For the text-containing cell, return its midpoint in (X, Y) coordinate format. 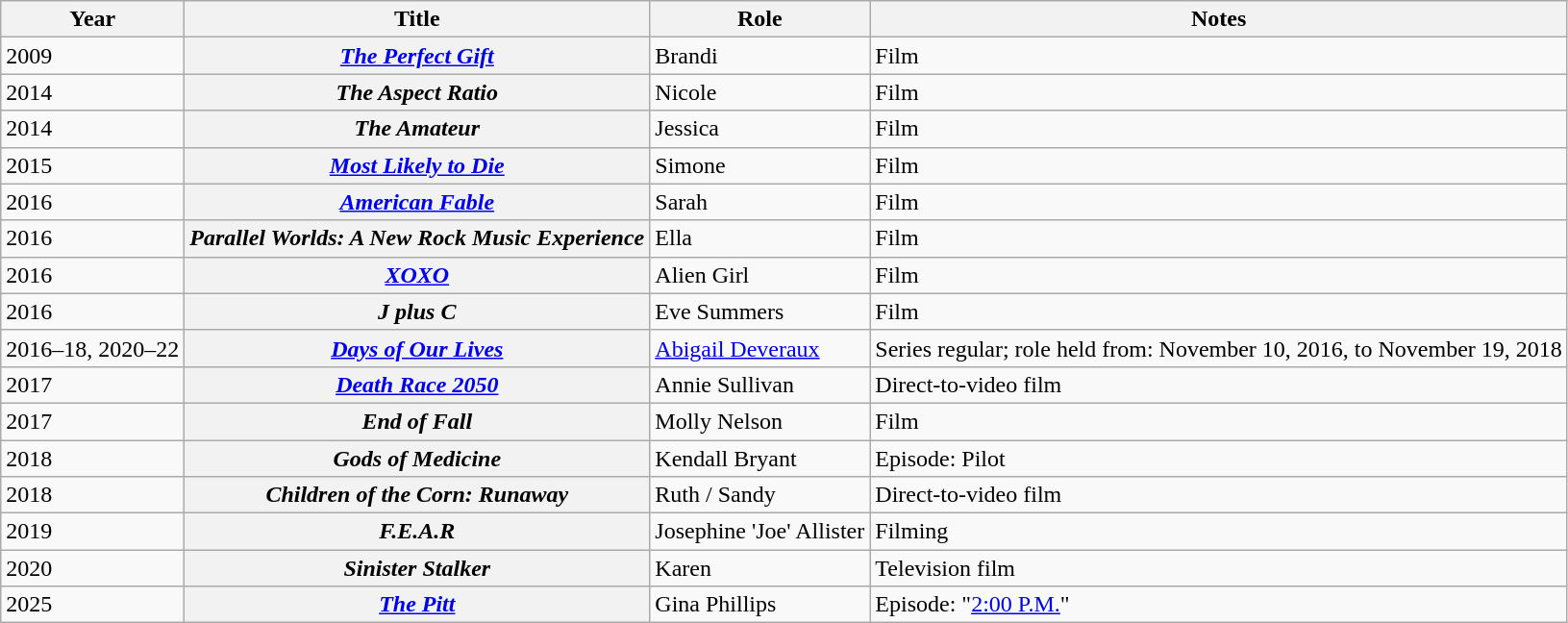
End of Fall (417, 421)
Gods of Medicine (417, 459)
Nicole (759, 92)
Filming (1219, 532)
2009 (92, 56)
J plus C (417, 311)
The Aspect Ratio (417, 92)
Notes (1219, 19)
Ella (759, 238)
Kendall Bryant (759, 459)
Abigail Deveraux (759, 348)
Title (417, 19)
Year (92, 19)
Most Likely to Die (417, 165)
XOXO (417, 275)
Karen (759, 568)
Molly Nelson (759, 421)
American Fable (417, 202)
Josephine 'Joe' Allister (759, 532)
2025 (92, 605)
Series regular; role held from: November 10, 2016, to November 19, 2018 (1219, 348)
F.E.A.R (417, 532)
Parallel Worlds: A New Rock Music Experience (417, 238)
Brandi (759, 56)
Annie Sullivan (759, 385)
Sarah (759, 202)
The Amateur (417, 129)
2019 (92, 532)
The Perfect Gift (417, 56)
2016–18, 2020–22 (92, 348)
Episode: "2:00 P.M." (1219, 605)
Children of the Corn: Runaway (417, 495)
The Pitt (417, 605)
2015 (92, 165)
Alien Girl (759, 275)
Ruth / Sandy (759, 495)
Role (759, 19)
Episode: Pilot (1219, 459)
Days of Our Lives (417, 348)
Television film (1219, 568)
2020 (92, 568)
Jessica (759, 129)
Gina Phillips (759, 605)
Simone (759, 165)
Eve Summers (759, 311)
Sinister Stalker (417, 568)
Death Race 2050 (417, 385)
